Provide the [X, Y] coordinate of the cell's center where the given text is located.  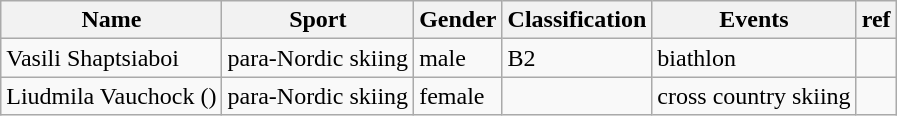
Sport [318, 20]
cross country skiing [754, 96]
biathlon [754, 58]
Gender [458, 20]
female [458, 96]
Name [112, 20]
Events [754, 20]
B2 [577, 58]
Liudmila Vauchock () [112, 96]
male [458, 58]
ref [876, 20]
Classification [577, 20]
Vasili Shaptsiaboi [112, 58]
